For the text-containing cell, return its midpoint in [x, y] coordinate format. 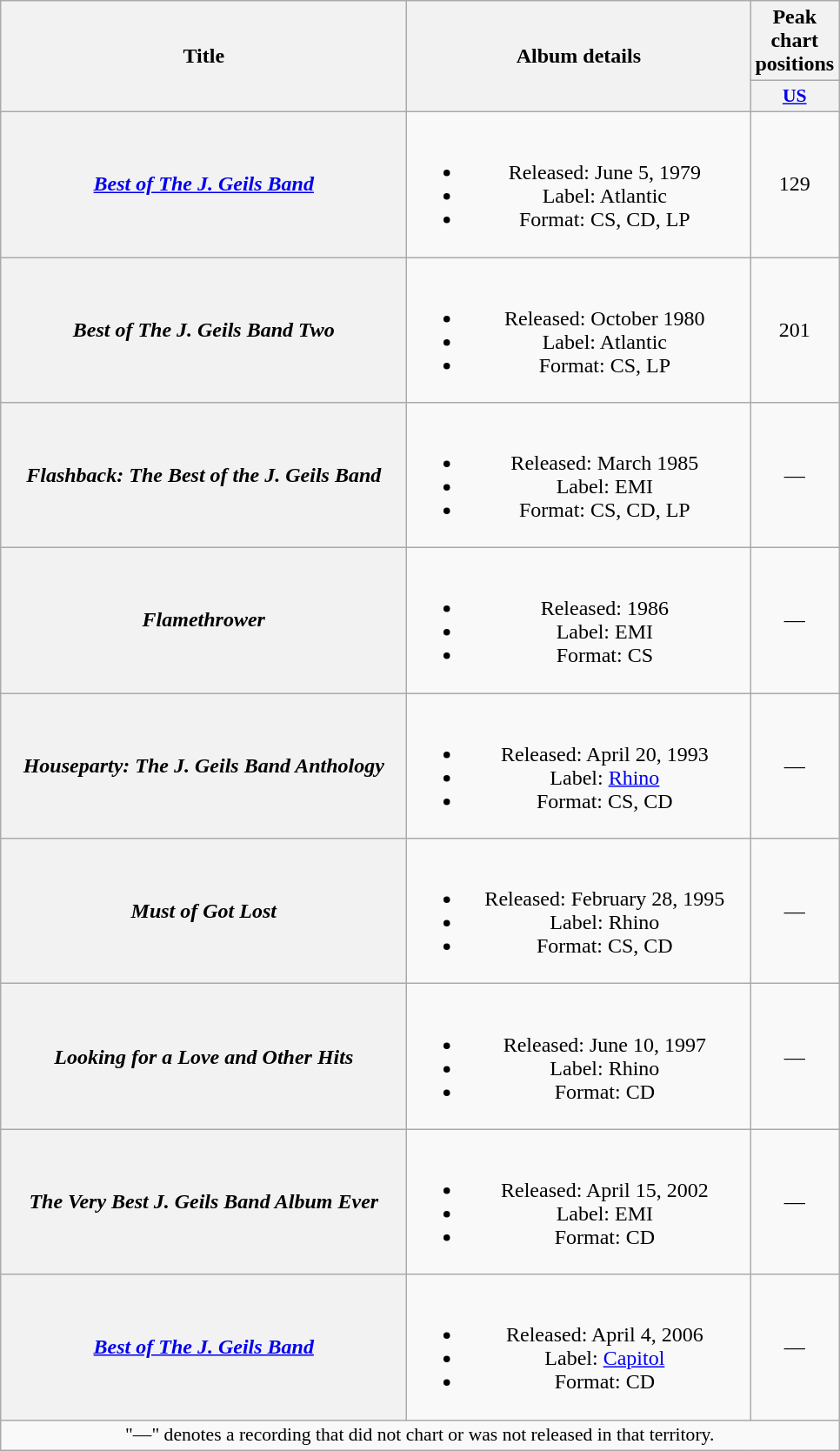
Title [203, 57]
201 [795, 331]
129 [795, 184]
Flashback: The Best of the J. Geils Band [203, 475]
"—" denotes a recording that did not chart or was not released in that territory. [420, 1435]
Released: 1986Label: EMIFormat: CS [579, 621]
Houseparty: The J. Geils Band Anthology [203, 766]
Peak chart positions [795, 41]
Released: April 15, 2002Label: EMIFormat: CD [579, 1202]
The Very Best J. Geils Band Album Ever [203, 1202]
Released: October 1980Label: AtlanticFormat: CS, LP [579, 331]
Flamethrower [203, 621]
Best of The J. Geils Band Two [203, 331]
Released: March 1985Label: EMIFormat: CS, CD, LP [579, 475]
Released: June 5, 1979Label: AtlanticFormat: CS, CD, LP [579, 184]
Must of Got Lost [203, 912]
Album details [579, 57]
Released: April 20, 1993Label: RhinoFormat: CS, CD [579, 766]
US [795, 97]
Looking for a Love and Other Hits [203, 1056]
Released: April 4, 2006Label: CapitolFormat: CD [579, 1347]
Released: February 28, 1995Label: RhinoFormat: CS, CD [579, 912]
Released: June 10, 1997Label: RhinoFormat: CD [579, 1056]
